Provide the (X, Y) coordinate of the cell's center where the given text is located.  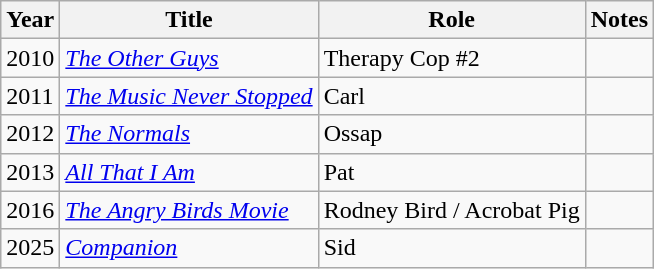
Title (189, 20)
The Other Guys (189, 58)
Ossap (452, 134)
The Normals (189, 134)
Notes (619, 20)
Carl (452, 96)
2010 (30, 58)
2016 (30, 210)
Pat (452, 172)
Companion (189, 248)
2025 (30, 248)
Therapy Cop #2 (452, 58)
The Music Never Stopped (189, 96)
2011 (30, 96)
All That I Am (189, 172)
Role (452, 20)
Sid (452, 248)
Year (30, 20)
The Angry Birds Movie (189, 210)
2013 (30, 172)
2012 (30, 134)
Rodney Bird / Acrobat Pig (452, 210)
